Detect which cell encompasses the target text, then output its [X, Y] center coordinate. 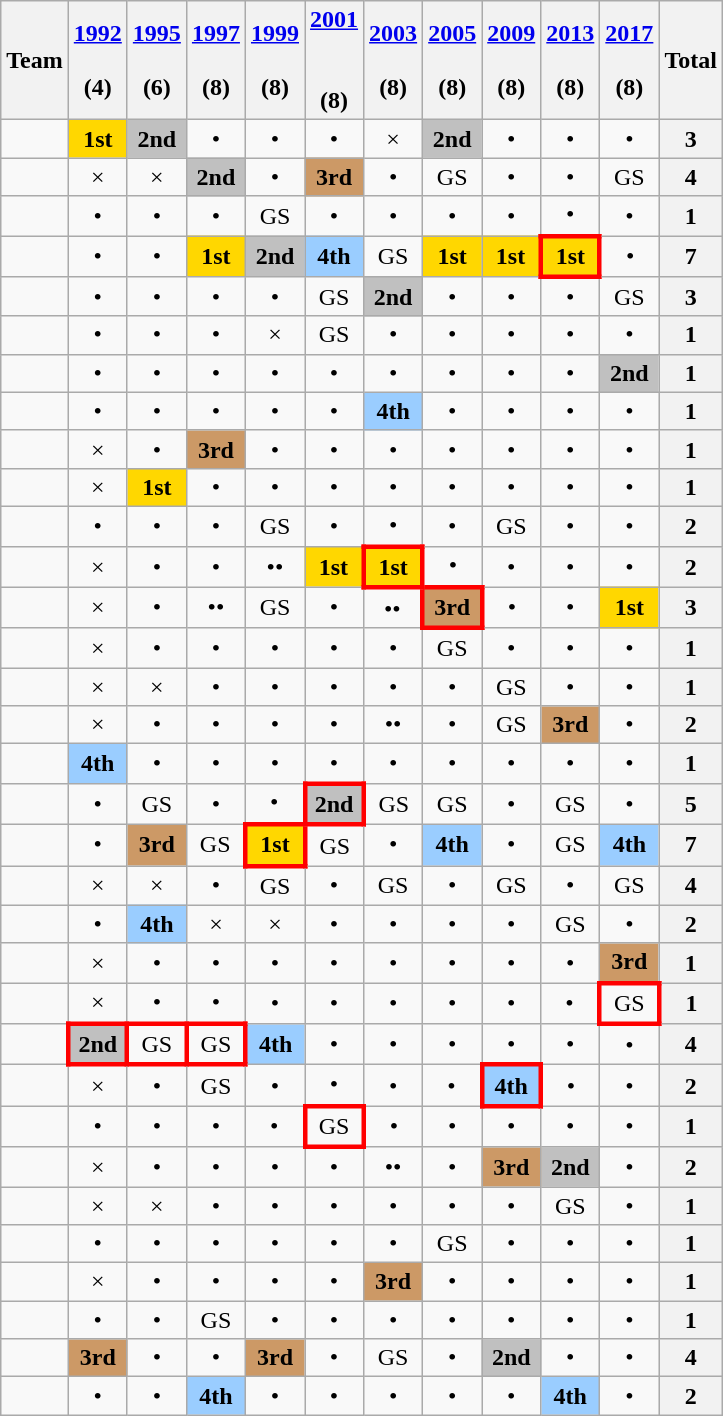
Total [691, 60]
5 [691, 804]
1995(6) [156, 60]
2003(8) [394, 60]
2017(8) [630, 60]
Team [35, 60]
2001(8) [334, 60]
1992(4) [98, 60]
2013(8) [570, 60]
1997(8) [216, 60]
2009(8) [512, 60]
2005(8) [452, 60]
1999(8) [274, 60]
